Find where the given text appears and provide that cell's center as [x, y] coordinate. 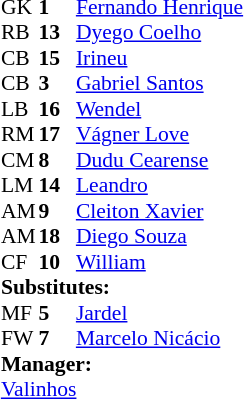
RB [20, 33]
CF [20, 262]
3 [57, 83]
Leandro [160, 185]
18 [57, 237]
William [160, 262]
Wendel [160, 109]
9 [57, 211]
7 [57, 339]
MF [20, 313]
Dudu Cearense [160, 160]
13 [57, 33]
Irineu [160, 58]
Vágner Love [160, 135]
CM [20, 160]
RM [20, 135]
10 [57, 262]
5 [57, 313]
15 [57, 58]
Diego Souza [160, 237]
Marcelo Nicácio [160, 339]
Substitutes: [122, 287]
Dyego Coelho [160, 33]
Jardel [160, 313]
Cleiton Xavier [160, 211]
LM [20, 185]
Gabriel Santos [160, 83]
16 [57, 109]
17 [57, 135]
FW [20, 339]
Manager: [122, 364]
LB [20, 109]
14 [57, 185]
8 [57, 160]
